Return [x, y] of the center of cell containing provided text 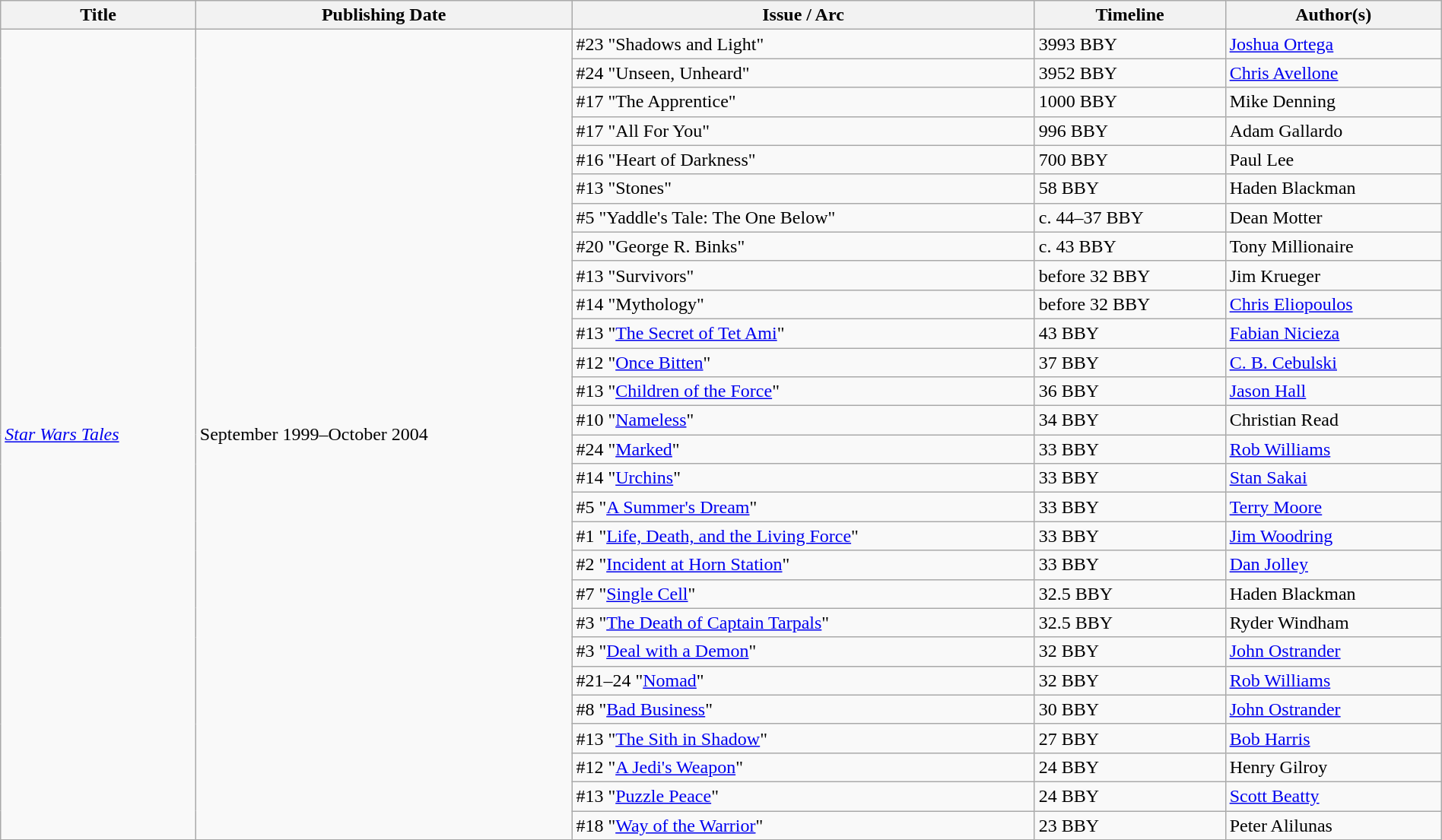
#12 "Once Bitten" [803, 363]
September 1999–October 2004 [383, 435]
#7 "Single Cell" [803, 594]
#13 "Stones" [803, 189]
c. 43 BBY [1130, 246]
Paul Lee [1333, 160]
#13 "Children of the Force" [803, 391]
58 BBY [1130, 189]
#5 "A Summer's Dream" [803, 507]
3993 BBY [1130, 44]
Jason Hall [1333, 391]
#24 "Marked" [803, 449]
#14 "Mythology" [803, 304]
#13 "Puzzle Peace" [803, 796]
Terry Moore [1333, 507]
#24 "Unseen, Unheard" [803, 73]
996 BBY [1130, 131]
Henry Gilroy [1333, 767]
#13 "The Sith in Shadow" [803, 738]
#17 "All For You" [803, 131]
Chris Eliopoulos [1333, 304]
Mike Denning [1333, 102]
Fabian Nicieza [1333, 333]
c. 44–37 BBY [1130, 217]
#18 "Way of the Warrior" [803, 825]
Tony Millionaire [1333, 246]
37 BBY [1130, 363]
#14 "Urchins" [803, 478]
#12 "A Jedi's Weapon" [803, 767]
Peter Alilunas [1333, 825]
Timeline [1130, 15]
#17 "The Apprentice" [803, 102]
#1 "Life, Death, and the Living Force" [803, 536]
#2 "Incident at Horn Station" [803, 565]
27 BBY [1130, 738]
43 BBY [1130, 333]
Jim Krueger [1333, 275]
#23 "Shadows and Light" [803, 44]
C. B. Cebulski [1333, 363]
Christian Read [1333, 420]
#3 "Deal with a Demon" [803, 651]
#13 "Survivors" [803, 275]
Author(s) [1333, 15]
Dean Motter [1333, 217]
30 BBY [1130, 709]
#3 "The Death of Captain Tarpals" [803, 623]
Issue / Arc [803, 15]
Dan Jolley [1333, 565]
#16 "Heart of Darkness" [803, 160]
Ryder Windham [1333, 623]
3952 BBY [1130, 73]
#20 "George R. Binks" [803, 246]
Star Wars Tales [99, 435]
23 BBY [1130, 825]
Chris Avellone [1333, 73]
Adam Gallardo [1333, 131]
36 BBY [1130, 391]
Jim Woodring [1333, 536]
Publishing Date [383, 15]
#13 "The Secret of Tet Ami" [803, 333]
#8 "Bad Business" [803, 709]
Bob Harris [1333, 738]
#10 "Nameless" [803, 420]
Stan Sakai [1333, 478]
#21–24 "Nomad" [803, 680]
Scott Beatty [1333, 796]
34 BBY [1130, 420]
Joshua Ortega [1333, 44]
Title [99, 15]
1000 BBY [1130, 102]
#5 "Yaddle's Tale: The One Below" [803, 217]
700 BBY [1130, 160]
